From the cell containing the given text, extract its center point as [x, y] coordinate. 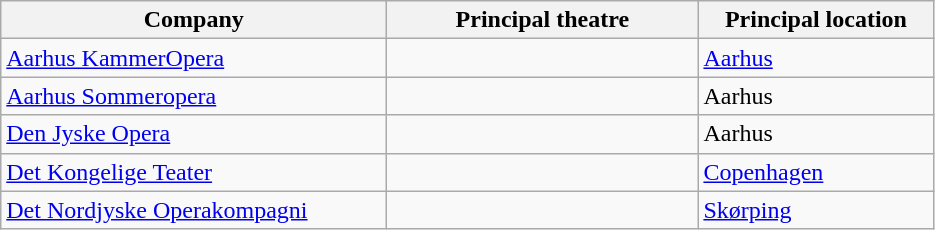
Aarhus KammerOpera [194, 58]
Principal location [816, 20]
Det Nordjyske Operakompagni [194, 210]
Aarhus Sommeropera [194, 96]
Den Jyske Opera [194, 134]
Skørping [816, 210]
Copenhagen [816, 172]
Principal theatre [542, 20]
Company [194, 20]
Det Kongelige Teater [194, 172]
